For the text-containing cell, return its midpoint in [x, y] coordinate format. 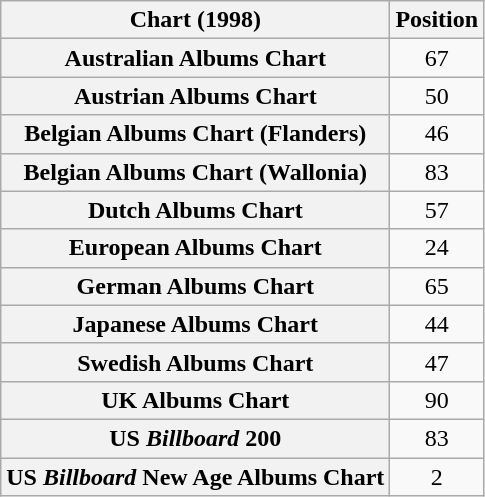
65 [437, 286]
67 [437, 58]
47 [437, 362]
90 [437, 400]
Belgian Albums Chart (Flanders) [196, 134]
European Albums Chart [196, 248]
Chart (1998) [196, 20]
Belgian Albums Chart (Wallonia) [196, 172]
Swedish Albums Chart [196, 362]
50 [437, 96]
Dutch Albums Chart [196, 210]
57 [437, 210]
46 [437, 134]
2 [437, 477]
UK Albums Chart [196, 400]
Australian Albums Chart [196, 58]
Japanese Albums Chart [196, 324]
US Billboard New Age Albums Chart [196, 477]
24 [437, 248]
German Albums Chart [196, 286]
Position [437, 20]
US Billboard 200 [196, 438]
Austrian Albums Chart [196, 96]
44 [437, 324]
